Provide the [X, Y] coordinate of the cell's center where the given text is located.  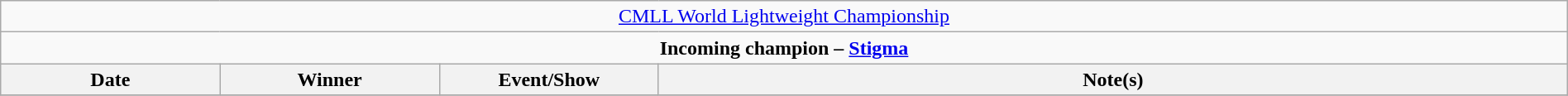
Winner [329, 79]
Incoming champion – Stigma [784, 48]
Event/Show [549, 79]
Note(s) [1113, 79]
CMLL World Lightweight Championship [784, 17]
Date [111, 79]
